Return the (X, Y) coordinate for the center point of the cell that contains the specified text.  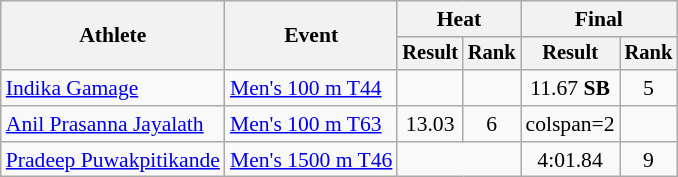
Event (312, 36)
6 (492, 124)
5 (649, 88)
Anil Prasanna Jayalath (113, 124)
Heat (458, 19)
Final (600, 19)
11.67 SB (570, 88)
Athlete (113, 36)
Men's 100 m T44 (312, 88)
Indika Gamage (113, 88)
13.03 (430, 124)
colspan=2 (570, 124)
Men's 100 m T63 (312, 124)
